Return [x, y] of the center of cell containing provided text 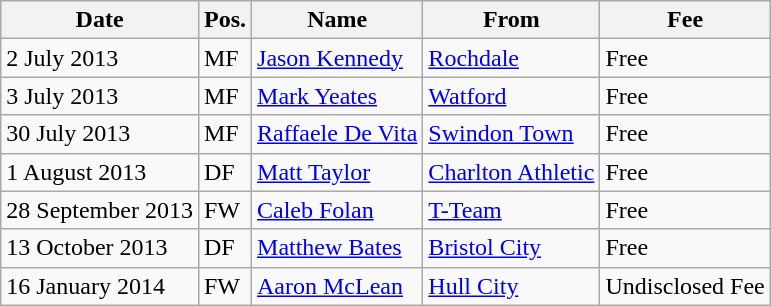
Hull City [512, 286]
Watford [512, 96]
Caleb Folan [338, 210]
16 January 2014 [100, 286]
T-Team [512, 210]
13 October 2013 [100, 248]
Aaron McLean [338, 286]
Charlton Athletic [512, 172]
1 August 2013 [100, 172]
Matthew Bates [338, 248]
Undisclosed Fee [685, 286]
Date [100, 20]
28 September 2013 [100, 210]
Name [338, 20]
Jason Kennedy [338, 58]
2 July 2013 [100, 58]
30 July 2013 [100, 134]
Pos. [224, 20]
From [512, 20]
Swindon Town [512, 134]
Raffaele De Vita [338, 134]
3 July 2013 [100, 96]
Fee [685, 20]
Rochdale [512, 58]
Bristol City [512, 248]
Matt Taylor [338, 172]
Mark Yeates [338, 96]
